From the cell containing the given text, extract its center point as [X, Y] coordinate. 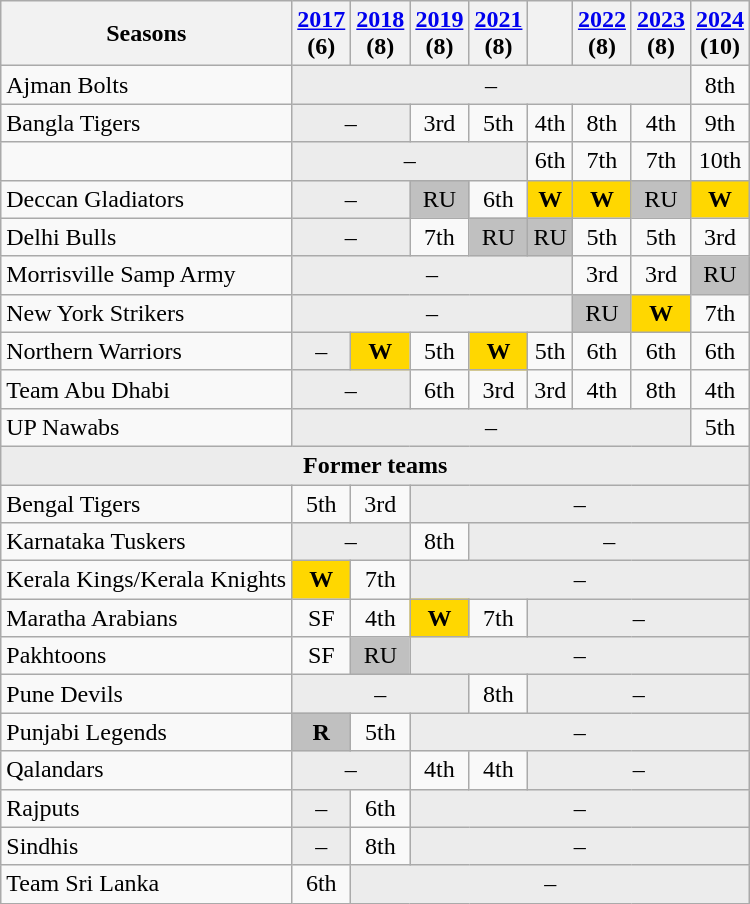
Deccan Gladiators [146, 199]
2022(8) [602, 34]
Kerala Kings/Kerala Knights [146, 580]
Karnataka Tuskers [146, 542]
Maratha Arabians [146, 618]
2019(8) [440, 34]
Team Sri Lanka [146, 884]
Team Abu Dhabi [146, 389]
Morrisville Samp Army [146, 275]
Delhi Bulls [146, 237]
Rajputs [146, 808]
Northern Warriors [146, 351]
Former teams [376, 465]
2023(8) [660, 34]
2017(6) [322, 34]
Ajman Bolts [146, 85]
9th [720, 123]
Sindhis [146, 846]
New York Strikers [146, 313]
Bangla Tigers [146, 123]
R [322, 732]
2018(8) [380, 34]
UP Nawabs [146, 427]
2021(8) [498, 34]
Qalandars [146, 770]
Pakhtoons [146, 656]
2024(10) [720, 34]
Punjabi Legends [146, 732]
Bengal Tigers [146, 503]
Seasons [146, 34]
Pune Devils [146, 694]
10th [720, 161]
